Locate the cell with the specified text and output its [X, Y] center coordinate. 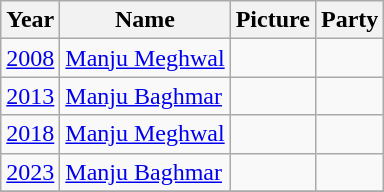
Name [145, 20]
2008 [30, 58]
2018 [30, 134]
Party [349, 20]
2013 [30, 96]
2023 [30, 172]
Picture [272, 20]
Year [30, 20]
